Find where the given text appears and provide that cell's center as (x, y) coordinate. 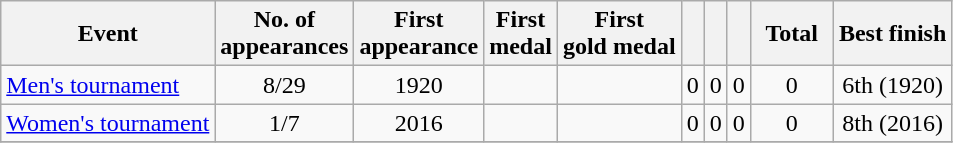
8th (2016) (892, 123)
1/7 (284, 123)
Firstappearance (419, 34)
1920 (419, 85)
Men's tournament (108, 85)
Firstgold medal (619, 34)
8/29 (284, 85)
2016 (419, 123)
Women's tournament (108, 123)
Best finish (892, 34)
6th (1920) (892, 85)
Event (108, 34)
Firstmedal (521, 34)
Total (792, 34)
No. ofappearances (284, 34)
